Search for the cell housing the specified text and yield its (x, y) center coordinate. 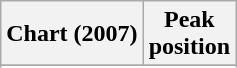
Peakposition (189, 34)
Chart (2007) (72, 34)
